Locate the cell with the specified text and output its (x, y) center coordinate. 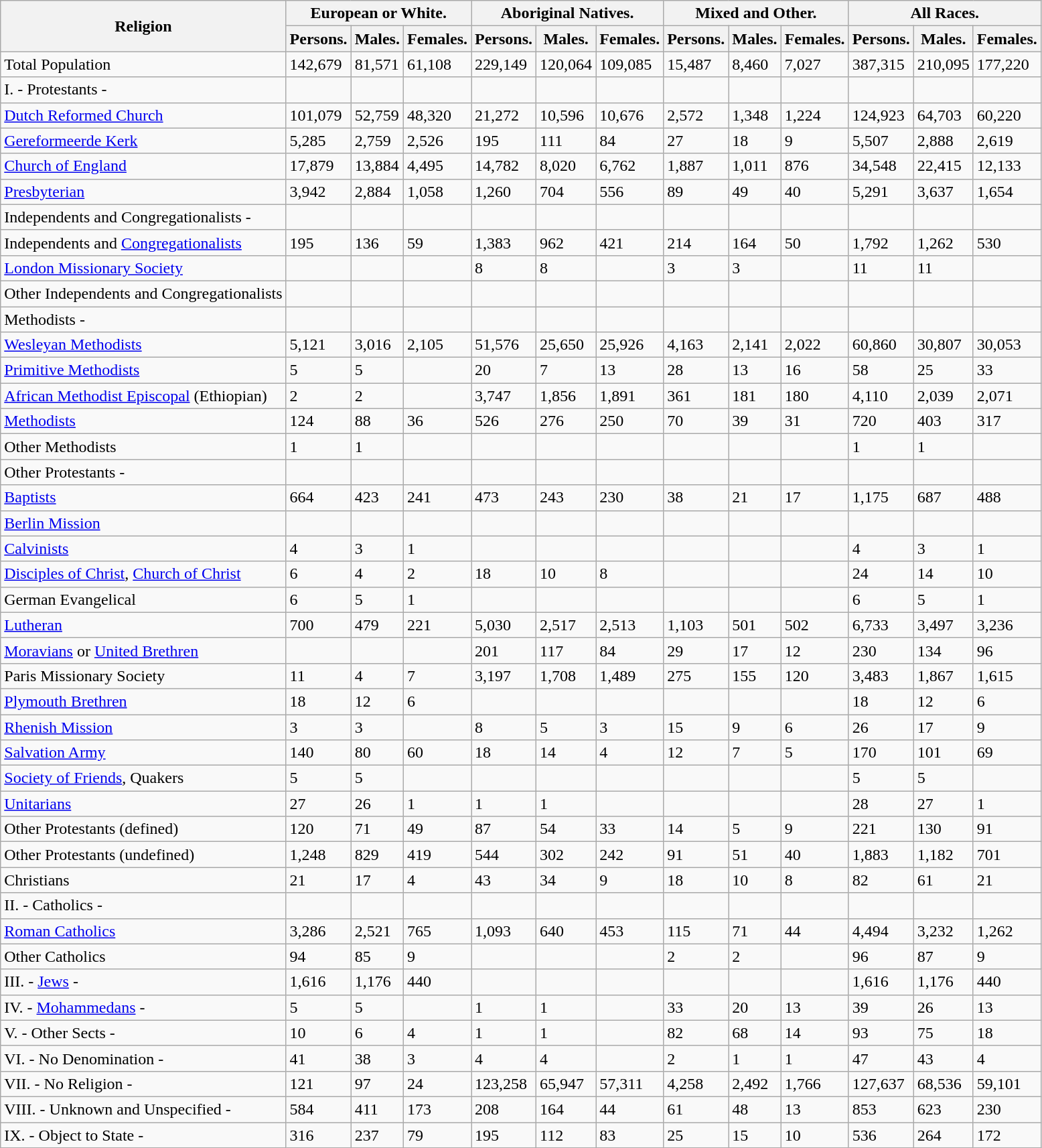
8,460 (755, 64)
5,030 (504, 625)
2,022 (814, 345)
51 (755, 855)
25,650 (567, 345)
Independents and Congregationalists (143, 242)
241 (437, 498)
30,053 (1007, 345)
89 (696, 192)
African Methodist Episcopal (Ethiopian) (143, 396)
VI. - No Denomination - (143, 1058)
214 (696, 242)
242 (629, 855)
14,782 (504, 166)
2,039 (943, 396)
479 (377, 625)
22,415 (943, 166)
173 (437, 1109)
623 (943, 1109)
109,085 (629, 64)
2,888 (943, 141)
5,507 (881, 141)
57,311 (629, 1084)
94 (319, 956)
2,492 (755, 1084)
2,071 (1007, 396)
34,548 (881, 166)
6,762 (629, 166)
488 (1007, 498)
1,891 (629, 396)
1,883 (881, 855)
Wesleyan Methodists (143, 345)
Unitarians (143, 804)
111 (567, 141)
316 (319, 1135)
1,489 (629, 676)
Other Independents and Congregationalists (143, 293)
419 (437, 855)
2,526 (437, 141)
Gereformeerde Kerk (143, 141)
3,942 (319, 192)
All Races. (944, 13)
1,383 (504, 242)
30,807 (943, 345)
2,759 (377, 141)
4,495 (437, 166)
V. - Other Sects - (143, 1033)
Salvation Army (143, 753)
Plymouth Brethren (143, 701)
387,315 (881, 64)
60,860 (881, 345)
59,101 (1007, 1084)
60,220 (1007, 115)
80 (377, 753)
208 (504, 1109)
1,093 (504, 931)
1,766 (814, 1084)
302 (567, 855)
29 (696, 650)
180 (814, 396)
81,571 (377, 64)
51,576 (504, 345)
155 (755, 676)
Paris Missionary Society (143, 676)
7,027 (814, 64)
124 (319, 421)
2,521 (377, 931)
544 (504, 855)
4,110 (881, 396)
83 (629, 1135)
853 (881, 1109)
2,105 (437, 345)
720 (881, 421)
Baptists (143, 498)
61,108 (437, 64)
3,232 (943, 931)
17,879 (319, 166)
54 (567, 829)
69 (1007, 753)
1,182 (943, 855)
181 (755, 396)
Moravians or United Brethren (143, 650)
68 (755, 1033)
31 (814, 421)
Rhenish Mission (143, 727)
502 (814, 625)
1,175 (881, 498)
Christians (143, 880)
1,260 (504, 192)
3,236 (1007, 625)
93 (881, 1033)
3,016 (377, 345)
136 (377, 242)
79 (437, 1135)
530 (1007, 242)
536 (881, 1135)
243 (567, 498)
556 (629, 192)
876 (814, 166)
5,121 (319, 345)
4,494 (881, 931)
1,011 (755, 166)
700 (319, 625)
European or White. (378, 13)
1,615 (1007, 676)
16 (814, 370)
229,149 (504, 64)
453 (629, 931)
41 (319, 1058)
140 (319, 753)
115 (696, 931)
12,133 (1007, 166)
237 (377, 1135)
70 (696, 421)
1,887 (696, 166)
75 (943, 1033)
3,637 (943, 192)
101 (943, 753)
210,095 (943, 64)
1,103 (696, 625)
68,536 (943, 1084)
124,923 (881, 115)
Disciples of Christ, Church of Christ (143, 574)
2,513 (629, 625)
IV. - Mohammedans - (143, 1007)
50 (814, 242)
1,654 (1007, 192)
640 (567, 931)
2,517 (567, 625)
276 (567, 421)
34 (567, 880)
3,286 (319, 931)
317 (1007, 421)
1,058 (437, 192)
123,258 (504, 1084)
Berlin Mission (143, 523)
85 (377, 956)
13,884 (377, 166)
3,747 (504, 396)
411 (377, 1109)
97 (377, 1084)
Church of England (143, 166)
47 (881, 1058)
36 (437, 421)
German Evangelical (143, 599)
526 (504, 421)
VII. - No Religion - (143, 1084)
117 (567, 650)
Other Protestants (defined) (143, 829)
6,733 (881, 625)
765 (437, 931)
5,285 (319, 141)
127,637 (881, 1084)
Other Catholics (143, 956)
4,258 (696, 1084)
112 (567, 1135)
I. - Protestants - (143, 90)
1,867 (943, 676)
2,141 (755, 345)
120,064 (567, 64)
15,487 (696, 64)
60 (437, 753)
5,291 (881, 192)
701 (1007, 855)
Aboriginal Natives. (568, 13)
59 (437, 242)
250 (629, 421)
25,926 (629, 345)
London Missionary Society (143, 268)
142,679 (319, 64)
1,248 (319, 855)
687 (943, 498)
130 (943, 829)
Other Protestants (undefined) (143, 855)
361 (696, 396)
172 (1007, 1135)
65,947 (567, 1084)
Primitive Methodists (143, 370)
IX. - Object to State - (143, 1135)
Methodists - (143, 319)
1,348 (755, 115)
88 (377, 421)
Religion (143, 26)
Society of Friends, Quakers (143, 778)
3,483 (881, 676)
VIII. - Unknown and Unspecified - (143, 1109)
4,163 (696, 345)
1,708 (567, 676)
704 (567, 192)
664 (319, 498)
48 (755, 1109)
1,224 (814, 115)
III. - Jews - (143, 982)
58 (881, 370)
2,884 (377, 192)
473 (504, 498)
584 (319, 1109)
121 (319, 1084)
Independents and Congregationalists - (143, 217)
501 (755, 625)
Other Protestants - (143, 472)
8,020 (567, 166)
II. - Catholics - (143, 906)
Methodists (143, 421)
64,703 (943, 115)
Total Population (143, 64)
Other Methodists (143, 447)
1,792 (881, 242)
201 (504, 650)
Roman Catholics (143, 931)
423 (377, 498)
48,320 (437, 115)
962 (567, 242)
2,619 (1007, 141)
170 (881, 753)
2,572 (696, 115)
177,220 (1007, 64)
21,272 (504, 115)
52,759 (377, 115)
275 (696, 676)
Presbyterian (143, 192)
829 (377, 855)
Lutheran (143, 625)
3,497 (943, 625)
10,596 (567, 115)
403 (943, 421)
421 (629, 242)
Mixed and Other. (756, 13)
Dutch Reformed Church (143, 115)
Calvinists (143, 549)
10,676 (629, 115)
264 (943, 1135)
101,079 (319, 115)
134 (943, 650)
3,197 (504, 676)
1,856 (567, 396)
